Scan for the cell matching the given text and deliver its (x, y) coordinate at center. 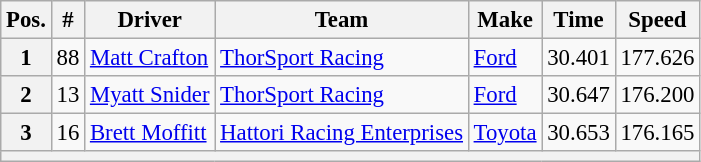
30.653 (578, 133)
2 (26, 95)
177.626 (658, 58)
Team (342, 20)
16 (68, 133)
Pos. (26, 20)
# (68, 20)
Myatt Snider (150, 95)
Toyota (505, 133)
Make (505, 20)
Speed (658, 20)
Time (578, 20)
13 (68, 95)
Brett Moffitt (150, 133)
88 (68, 58)
1 (26, 58)
176.165 (658, 133)
3 (26, 133)
Hattori Racing Enterprises (342, 133)
Driver (150, 20)
30.647 (578, 95)
Matt Crafton (150, 58)
30.401 (578, 58)
176.200 (658, 95)
